Capture the cell that displays the provided text and extract its [X, Y] central coordinate. 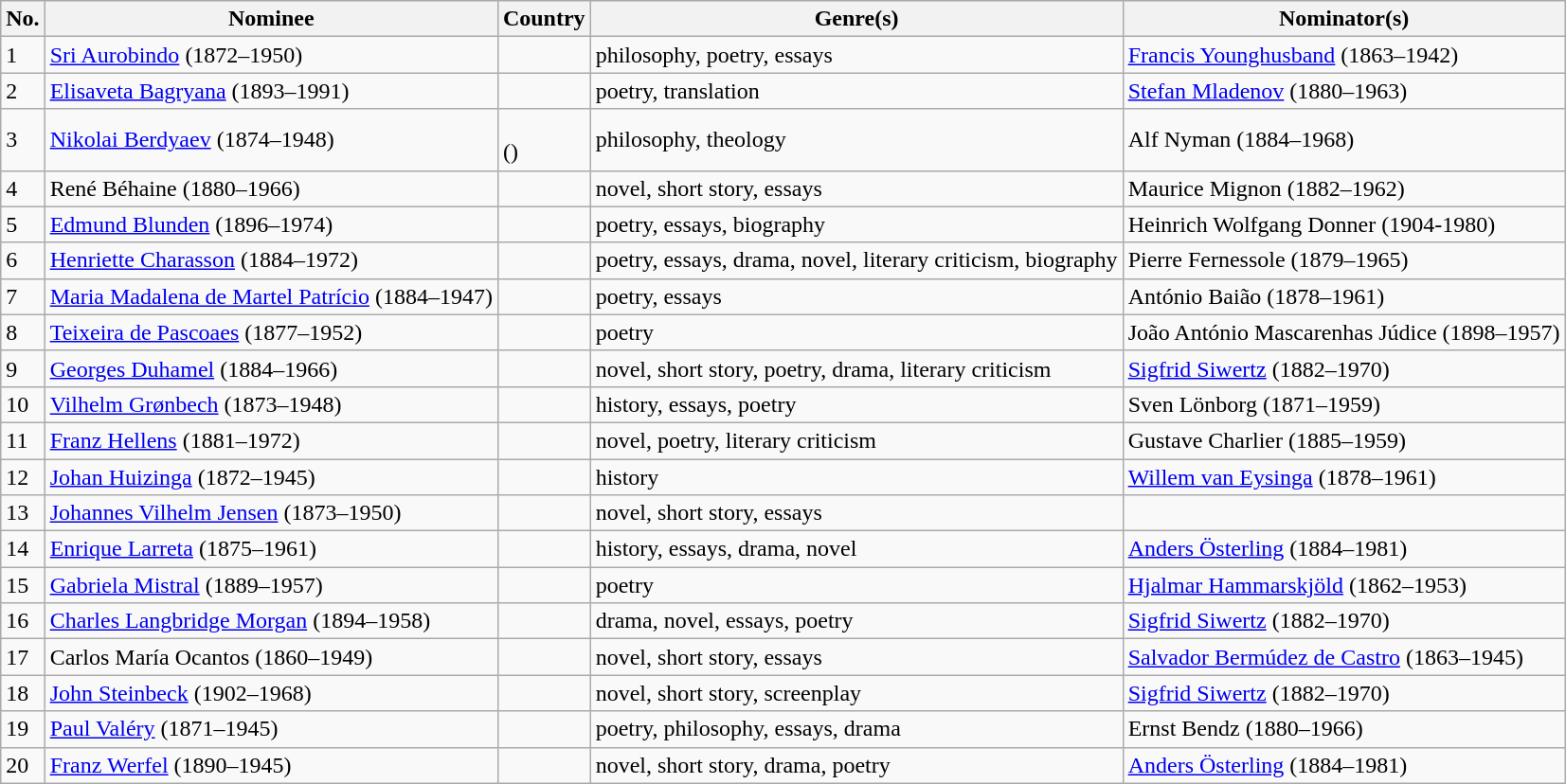
poetry, philosophy, essays, drama [856, 729]
novel, poetry, literary criticism [856, 440]
19 [23, 729]
9 [23, 368]
Henriette Charasson (1884–1972) [271, 260]
novel, short story, screenplay [856, 693]
Sri Aurobindo (1872–1950) [271, 55]
Enrique Larreta (1875–1961) [271, 549]
16 [23, 621]
Gustave Charlier (1885–1959) [1343, 440]
Gabriela Mistral (1889–1957) [271, 585]
Georges Duhamel (1884–1966) [271, 368]
1 [23, 55]
13 [23, 513]
7 [23, 296]
Edmund Blunden (1896–1974) [271, 224]
11 [23, 440]
15 [23, 585]
4 [23, 188]
Stefan Mladenov (1880–1963) [1343, 91]
10 [23, 404]
poetry, essays, drama, novel, literary criticism, biography [856, 260]
Maria Madalena de Martel Patrício (1884–1947) [271, 296]
history, essays, poetry [856, 404]
() [544, 140]
Ernst Bendz (1880–1966) [1343, 729]
novel, short story, poetry, drama, literary criticism [856, 368]
poetry, translation [856, 91]
philosophy, theology [856, 140]
Franz Hellens (1881–1972) [271, 440]
Genre(s) [856, 19]
17 [23, 657]
novel, short story, drama, poetry [856, 765]
2 [23, 91]
Sven Lönborg (1871–1959) [1343, 404]
history [856, 476]
Pierre Fernessole (1879–1965) [1343, 260]
Salvador Bermúdez de Castro (1863–1945) [1343, 657]
Hjalmar Hammarskjöld (1862–1953) [1343, 585]
René Béhaine (1880–1966) [271, 188]
drama, novel, essays, poetry [856, 621]
20 [23, 765]
Nominee [271, 19]
Carlos María Ocantos (1860–1949) [271, 657]
Nominator(s) [1343, 19]
Teixeira de Pascoaes (1877–1952) [271, 332]
Francis Younghusband (1863–1942) [1343, 55]
poetry, essays [856, 296]
philosophy, poetry, essays [856, 55]
Elisaveta Bagryana (1893–1991) [271, 91]
8 [23, 332]
Franz Werfel (1890–1945) [271, 765]
Charles Langbridge Morgan (1894–1958) [271, 621]
5 [23, 224]
14 [23, 549]
John Steinbeck (1902–1968) [271, 693]
Alf Nyman (1884–1968) [1343, 140]
João António Mascarenhas Júdice (1898–1957) [1343, 332]
Willem van Eysinga (1878–1961) [1343, 476]
Vilhelm Grønbech (1873–1948) [271, 404]
Johan Huizinga (1872–1945) [271, 476]
António Baião (1878–1961) [1343, 296]
Johannes Vilhelm Jensen (1873–1950) [271, 513]
poetry, essays, biography [856, 224]
6 [23, 260]
Paul Valéry (1871–1945) [271, 729]
12 [23, 476]
Maurice Mignon (1882–1962) [1343, 188]
Nikolai Berdyaev (1874–1948) [271, 140]
history, essays, drama, novel [856, 549]
No. [23, 19]
Country [544, 19]
3 [23, 140]
Heinrich Wolfgang Donner (1904-1980) [1343, 224]
18 [23, 693]
